Identify which cell holds the provided text, then report its (x, y) central coordinate. 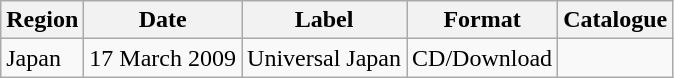
Label (324, 20)
Region (42, 20)
CD/Download (482, 58)
Japan (42, 58)
Date (163, 20)
Format (482, 20)
17 March 2009 (163, 58)
Catalogue (616, 20)
Universal Japan (324, 58)
